Find where the given text appears and provide that cell's center as (x, y) coordinate. 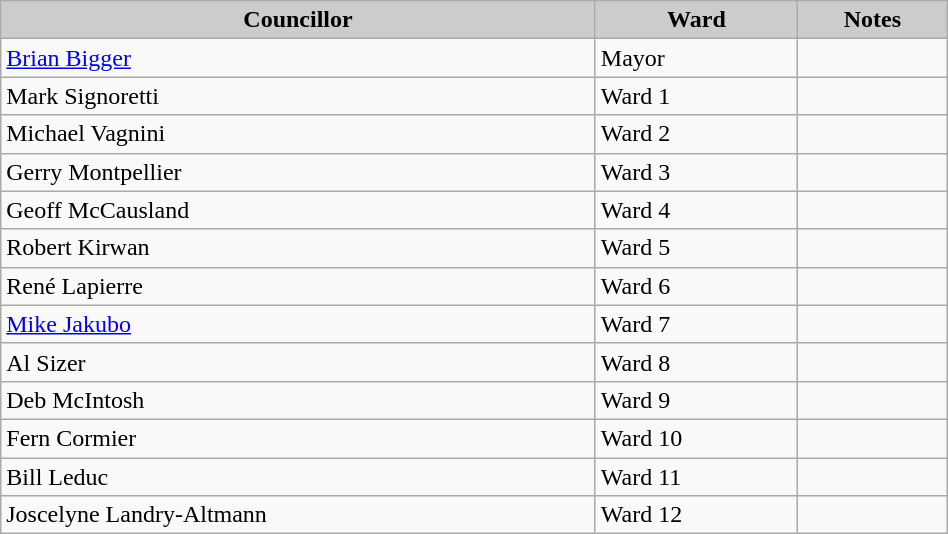
Mayor (696, 58)
Ward 2 (696, 134)
Ward 8 (696, 362)
René Lapierre (298, 286)
Joscelyne Landry-Altmann (298, 515)
Mike Jakubo (298, 324)
Notes (873, 20)
Ward (696, 20)
Ward 11 (696, 477)
Councillor (298, 20)
Ward 10 (696, 438)
Michael Vagnini (298, 134)
Robert Kirwan (298, 248)
Bill Leduc (298, 477)
Deb McIntosh (298, 400)
Ward 7 (696, 324)
Ward 9 (696, 400)
Ward 1 (696, 96)
Ward 4 (696, 210)
Brian Bigger (298, 58)
Geoff McCausland (298, 210)
Ward 3 (696, 172)
Ward 12 (696, 515)
Mark Signoretti (298, 96)
Ward 6 (696, 286)
Fern Cormier (298, 438)
Al Sizer (298, 362)
Ward 5 (696, 248)
Gerry Montpellier (298, 172)
